Search for the cell housing the specified text and yield its (x, y) center coordinate. 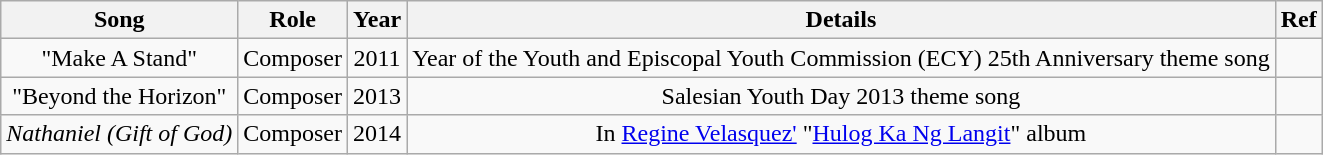
Year (378, 20)
2013 (378, 96)
Nathaniel (Gift of God) (120, 134)
"Beyond the Horizon" (120, 96)
2014 (378, 134)
Salesian Youth Day 2013 theme song (842, 96)
Song (120, 20)
In Regine Velasquez' "Hulog Ka Ng Langit" album (842, 134)
"Make A Stand" (120, 58)
Role (293, 20)
Details (842, 20)
2011 (378, 58)
Ref (1298, 20)
Year of the Youth and Episcopal Youth Commission (ECY) 25th Anniversary theme song (842, 58)
